Provide the [X, Y] coordinate of the cell's center where the given text is located.  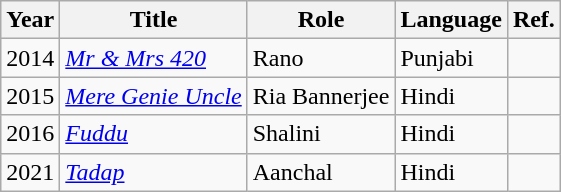
2015 [30, 96]
Rano [321, 58]
Mere Genie Uncle [154, 96]
Mr & Mrs 420 [154, 58]
Ref. [534, 20]
Tadap [154, 172]
2021 [30, 172]
Year [30, 20]
2016 [30, 134]
Shalini [321, 134]
Title [154, 20]
Language [451, 20]
Ria Bannerjee [321, 96]
Aanchal [321, 172]
Punjabi [451, 58]
Role [321, 20]
Fuddu [154, 134]
2014 [30, 58]
